For the text-containing cell, return its midpoint in (X, Y) coordinate format. 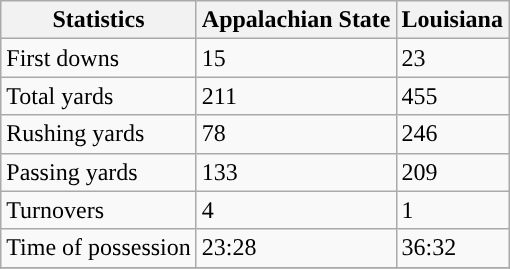
Turnovers (99, 210)
455 (452, 96)
First downs (99, 58)
36:32 (452, 248)
Passing yards (99, 172)
133 (296, 172)
Rushing yards (99, 134)
23 (452, 58)
Appalachian State (296, 20)
209 (452, 172)
4 (296, 210)
78 (296, 134)
211 (296, 96)
Statistics (99, 20)
Louisiana (452, 20)
Time of possession (99, 248)
15 (296, 58)
Total yards (99, 96)
23:28 (296, 248)
1 (452, 210)
246 (452, 134)
